Extract the [x, y] coordinate from the center of the cell holding the provided text.  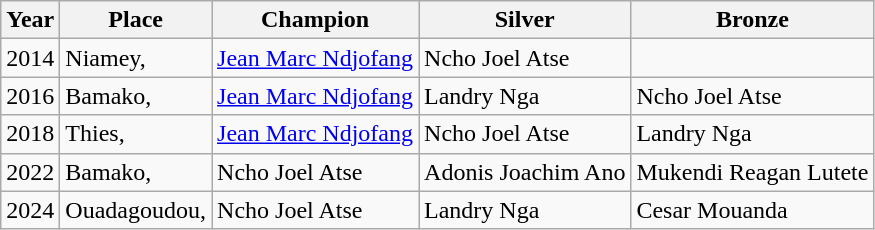
Silver [525, 20]
2024 [30, 210]
Year [30, 20]
2022 [30, 172]
Cesar Mouanda [752, 210]
Bronze [752, 20]
Thies, [136, 134]
Niamey, [136, 58]
Mukendi Reagan Lutete [752, 172]
Ouadagoudou, [136, 210]
Place [136, 20]
2018 [30, 134]
Adonis Joachim Ano [525, 172]
Champion [316, 20]
2014 [30, 58]
2016 [30, 96]
